Return [x, y] of the center of cell containing provided text 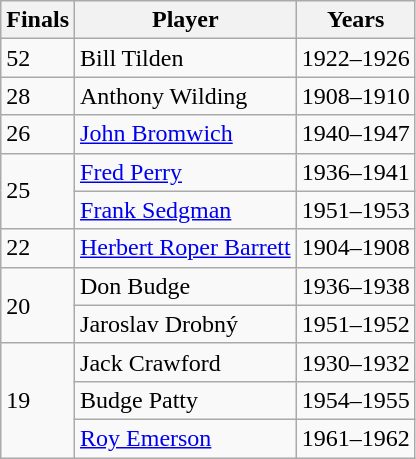
52 [38, 58]
22 [38, 248]
20 [38, 305]
Don Budge [186, 286]
1904–1908 [356, 248]
Roy Emerson [186, 438]
Player [186, 20]
1930–1932 [356, 362]
26 [38, 134]
1951–1952 [356, 324]
Herbert Roper Barrett [186, 248]
1922–1926 [356, 58]
Budge Patty [186, 400]
Frank Sedgman [186, 210]
25 [38, 191]
1954–1955 [356, 400]
Years [356, 20]
Bill Tilden [186, 58]
1936–1938 [356, 286]
Finals [38, 20]
Anthony Wilding [186, 96]
1908–1910 [356, 96]
19 [38, 400]
Jack Crawford [186, 362]
28 [38, 96]
1936–1941 [356, 172]
1951–1953 [356, 210]
Fred Perry [186, 172]
Jaroslav Drobný [186, 324]
John Bromwich [186, 134]
1940–1947 [356, 134]
1961–1962 [356, 438]
